Output the [x, y] coordinate of the center of the cell containing the given text.  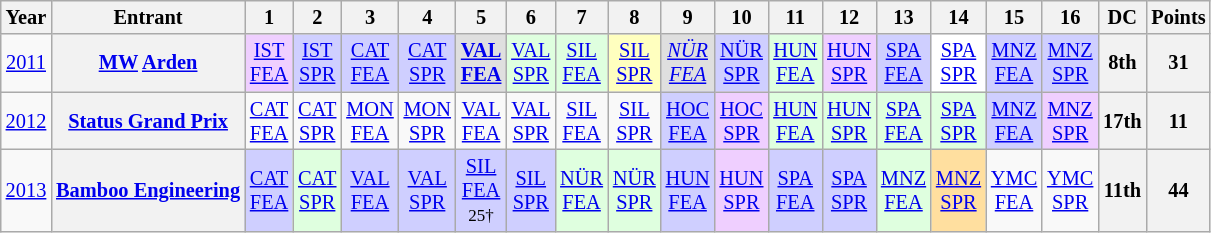
1 [269, 17]
3 [370, 17]
ISTFEA [269, 63]
6 [530, 17]
2013 [26, 190]
DC [1122, 17]
9 [688, 17]
16 [1070, 17]
7 [582, 17]
Year [26, 17]
17th [1122, 121]
4 [428, 17]
5 [481, 17]
8th [1122, 63]
14 [958, 17]
YMCFEA [1014, 190]
MONFEA [370, 121]
15 [1014, 17]
8 [634, 17]
10 [741, 17]
2011 [26, 63]
HOCFEA [688, 121]
MW Arden [148, 63]
31 [1178, 63]
Points [1178, 17]
Bamboo Engineering [148, 190]
2 [317, 17]
HOCSPR [741, 121]
11th [1122, 190]
MONSPR [428, 121]
Status Grand Prix [148, 121]
Entrant [148, 17]
2012 [26, 121]
44 [1178, 190]
12 [849, 17]
SILFEA25† [481, 190]
YMCSPR [1070, 190]
13 [904, 17]
ISTSPR [317, 63]
